Extract the [x, y] coordinate from the center of the cell holding the provided text.  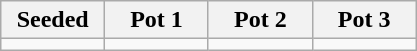
Seeded [53, 20]
Pot 1 [157, 20]
Pot 2 [260, 20]
Pot 3 [364, 20]
